Return (X, Y) of the center of cell containing provided text 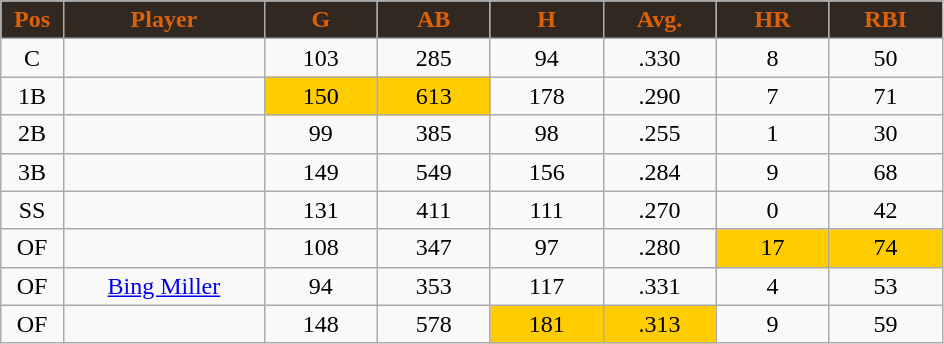
.270 (660, 210)
74 (886, 248)
Pos (32, 20)
RBI (886, 20)
108 (320, 248)
149 (320, 172)
17 (772, 248)
Player (164, 20)
71 (886, 96)
53 (886, 286)
AB (434, 20)
156 (546, 172)
HR (772, 20)
8 (772, 58)
111 (546, 210)
99 (320, 134)
181 (546, 324)
131 (320, 210)
SS (32, 210)
385 (434, 134)
97 (546, 248)
285 (434, 58)
98 (546, 134)
.284 (660, 172)
G (320, 20)
.290 (660, 96)
117 (546, 286)
103 (320, 58)
0 (772, 210)
148 (320, 324)
150 (320, 96)
1B (32, 96)
68 (886, 172)
3B (32, 172)
549 (434, 172)
347 (434, 248)
.313 (660, 324)
353 (434, 286)
178 (546, 96)
H (546, 20)
Bing Miller (164, 286)
30 (886, 134)
42 (886, 210)
613 (434, 96)
.331 (660, 286)
2B (32, 134)
50 (886, 58)
4 (772, 286)
.330 (660, 58)
411 (434, 210)
.255 (660, 134)
.280 (660, 248)
7 (772, 96)
Avg. (660, 20)
578 (434, 324)
59 (886, 324)
1 (772, 134)
C (32, 58)
